Output the [x, y] coordinate of the center of the cell containing the given text.  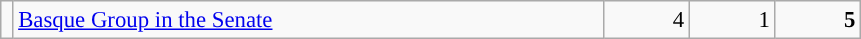
1 [733, 20]
Basque Group in the Senate [308, 20]
4 [647, 20]
5 [818, 20]
